Determine the [x, y] coordinate at the center of the cell enclosing the given text.  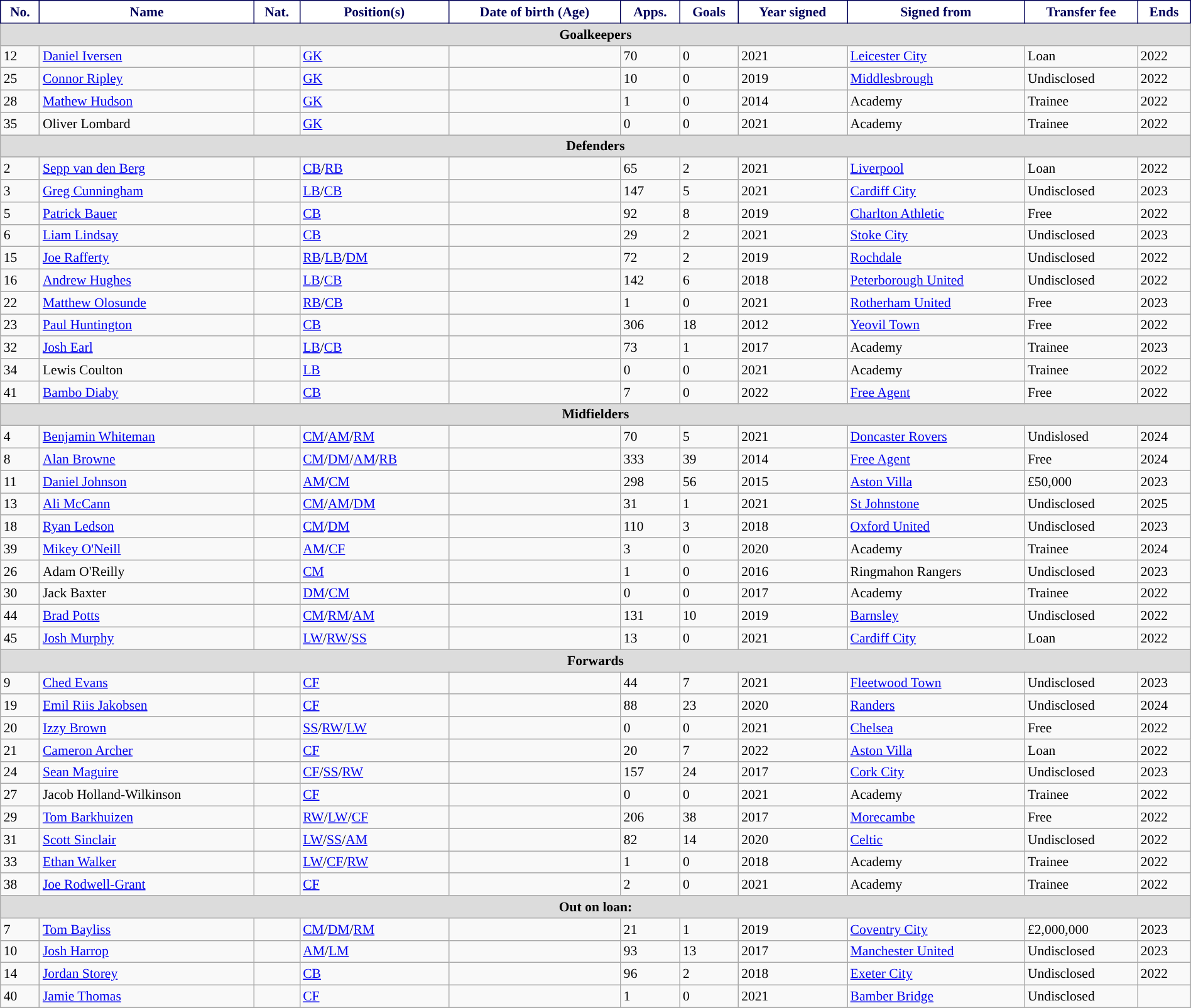
No. [20, 12]
45 [20, 639]
Daniel Johnson [147, 482]
96 [650, 974]
Joe Rodwell-Grant [147, 885]
Jack Baxter [147, 593]
Name [147, 12]
Fleetwood Town [936, 683]
Barnsley [936, 616]
CM/DM/AM/RB [374, 460]
Nat. [276, 12]
30 [20, 593]
2012 [793, 325]
Goalkeepers [595, 35]
Greg Cunningham [147, 191]
28 [20, 102]
Chelsea [936, 728]
AM/LM [374, 951]
56 [709, 482]
Randers [936, 706]
Connor Ripley [147, 79]
Doncaster Rovers [936, 437]
Coventry City [936, 929]
Date of birth (Age) [534, 12]
Ched Evans [147, 683]
26 [20, 572]
CM/DM/RM [374, 929]
93 [650, 951]
Joe Rafferty [147, 258]
22 [20, 303]
CM [374, 572]
Midfielders [595, 415]
Josh Earl [147, 348]
Josh Harrop [147, 951]
Yeovil Town [936, 325]
Scott Sinclair [147, 840]
Emil Riis Jakobsen [147, 706]
147 [650, 191]
AM/CM [374, 482]
12 [20, 57]
65 [650, 169]
41 [20, 393]
CM/DM [374, 527]
131 [650, 616]
Daniel Iversen [147, 57]
333 [650, 460]
Apps. [650, 12]
Bamber Bridge [936, 997]
Signed from [936, 12]
LW/RW/SS [374, 639]
DM/CM [374, 593]
Paul Huntington [147, 325]
15 [20, 258]
73 [650, 348]
LW/SS/AM [374, 840]
27 [20, 795]
CB/RB [374, 169]
Andrew Hughes [147, 281]
LW/CF/RW [374, 862]
Ali McCann [147, 504]
Josh Murphy [147, 639]
Patrick Bauer [147, 214]
34 [20, 370]
Jordan Storey [147, 974]
Lewis Coulton [147, 370]
Rotherham United [936, 303]
Forwards [595, 661]
Tom Bayliss [147, 929]
16 [20, 281]
Mikey O'Neill [147, 549]
Liverpool [936, 169]
110 [650, 527]
Ends [1164, 12]
Cameron Archer [147, 751]
Bambo Diaby [147, 393]
206 [650, 818]
£2,000,000 [1081, 929]
Defenders [595, 146]
Stoke City [936, 236]
Manchester United [936, 951]
Sepp van den Berg [147, 169]
33 [20, 862]
Liam Lindsay [147, 236]
35 [20, 124]
Izzy Brown [147, 728]
Out on loan: [595, 907]
25 [20, 79]
LB [374, 370]
2016 [793, 572]
298 [650, 482]
Transfer fee [1081, 12]
Celtic [936, 840]
11 [20, 482]
Matthew Olosunde [147, 303]
Sean Maguire [147, 772]
Oxford United [936, 527]
142 [650, 281]
Position(s) [374, 12]
Oliver Lombard [147, 124]
Rochdale [936, 258]
CM/RM/AM [374, 616]
92 [650, 214]
Middlesbrough [936, 79]
Brad Potts [147, 616]
Peterborough United [936, 281]
CM/AM/RM [374, 437]
Benjamin Whiteman [147, 437]
RW/LW/CF [374, 818]
Ringmahon Rangers [936, 572]
RB/LB/DM [374, 258]
Cork City [936, 772]
CF/SS/RW [374, 772]
Adam O'Reilly [147, 572]
Charlton Athletic [936, 214]
Mathew Hudson [147, 102]
St Johnstone [936, 504]
40 [20, 997]
157 [650, 772]
Jacob Holland-Wilkinson [147, 795]
32 [20, 348]
Leicester City [936, 57]
Ryan Ledson [147, 527]
Tom Barkhuizen [147, 818]
AM/CF [374, 549]
72 [650, 258]
306 [650, 325]
Ethan Walker [147, 862]
CM/AM/DM [374, 504]
2015 [793, 482]
Morecambe [936, 818]
4 [20, 437]
Alan Browne [147, 460]
88 [650, 706]
£50,000 [1081, 482]
2025 [1164, 504]
Year signed [793, 12]
19 [20, 706]
Exeter City [936, 974]
82 [650, 840]
9 [20, 683]
Goals [709, 12]
Undislosed [1081, 437]
SS/RW/LW [374, 728]
Jamie Thomas [147, 997]
RB/CB [374, 303]
